Locate the cell with the specified text and output its (X, Y) center coordinate. 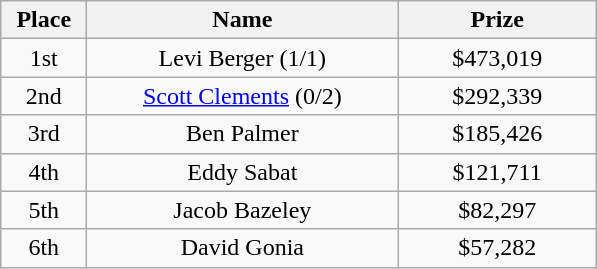
David Gonia (242, 248)
6th (44, 248)
Prize (498, 20)
$82,297 (498, 210)
Place (44, 20)
3rd (44, 134)
$185,426 (498, 134)
2nd (44, 96)
Levi Berger (1/1) (242, 58)
$473,019 (498, 58)
Ben Palmer (242, 134)
$292,339 (498, 96)
4th (44, 172)
Eddy Sabat (242, 172)
1st (44, 58)
5th (44, 210)
Scott Clements (0/2) (242, 96)
$121,711 (498, 172)
Name (242, 20)
$57,282 (498, 248)
Jacob Bazeley (242, 210)
